Search for the cell housing the specified text and yield its [X, Y] center coordinate. 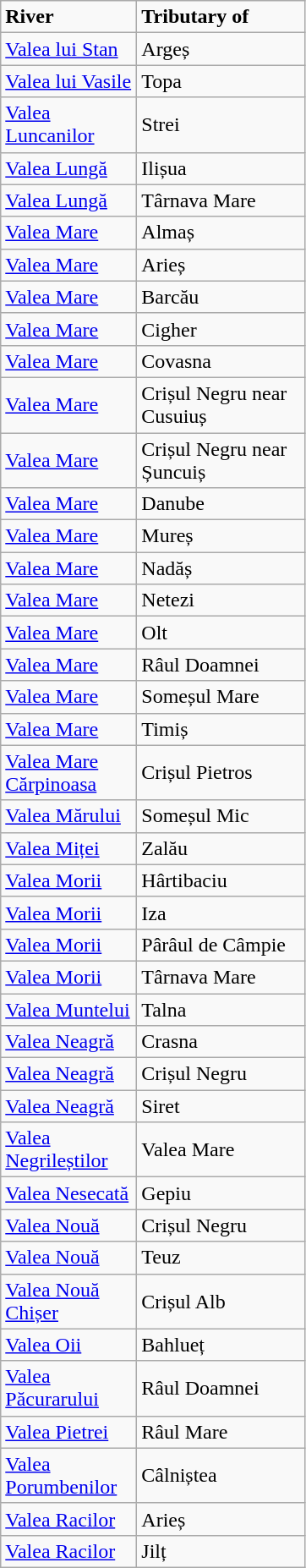
Covasna [221, 361]
Cigher [221, 329]
Bahlueț [221, 1345]
Hârtibaciu [221, 880]
Valea lui Vasile [69, 81]
Almaș [221, 233]
Teuz [221, 1258]
Valea lui Stan [69, 49]
Valea Miței [69, 848]
Tributary of [221, 17]
Gepiu [221, 1193]
Valea Muntelui [69, 1009]
Jilț [221, 1551]
River [69, 17]
Olt [221, 633]
Iza [221, 913]
Barcău [221, 297]
Siret [221, 1106]
Talna [221, 1009]
Argeș [221, 49]
Crișul Pietros [221, 773]
Someșul Mic [221, 816]
Valea Nesecată [69, 1193]
Topa [221, 81]
Valea Mărului [69, 816]
Valea Pietrei [69, 1432]
Strei [221, 125]
Valea Porumbenilor [69, 1475]
Zalău [221, 848]
Valea Luncanilor [69, 125]
Râul Mare [221, 1432]
Valea Oii [69, 1345]
Valea Mare Cărpinoasa [69, 773]
Valea Nouă Chișer [69, 1301]
Crasna [221, 1042]
Crișul Negru near Cusuiuș [221, 404]
Danube [221, 504]
Valea Păcurarului [69, 1389]
Mureș [221, 536]
Câlniștea [221, 1475]
Netezi [221, 600]
Crișul Alb [221, 1301]
Pârâul de Câmpie [221, 945]
Crișul Negru near Șuncuiș [221, 460]
Timiș [221, 729]
Nadăș [221, 568]
Ilișua [221, 168]
Someșul Mare [221, 697]
Valea Negrileștilor [69, 1150]
